Extract the (x, y) coordinate from the center of the cell holding the provided text.  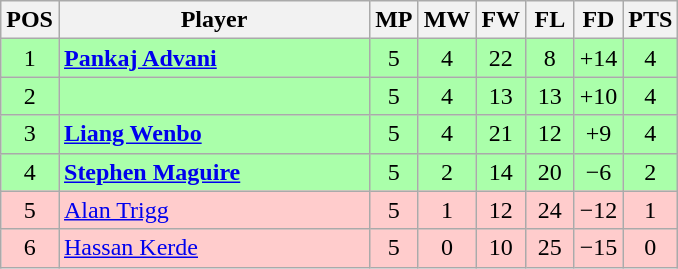
+14 (598, 58)
Pankaj Advani (214, 58)
−6 (598, 172)
20 (550, 172)
24 (550, 210)
10 (501, 248)
22 (501, 58)
FD (598, 20)
25 (550, 248)
MW (447, 20)
−12 (598, 210)
3 (30, 134)
FW (501, 20)
POS (30, 20)
+9 (598, 134)
8 (550, 58)
+10 (598, 96)
PTS (650, 20)
Hassan Kerde (214, 248)
−15 (598, 248)
21 (501, 134)
FL (550, 20)
MP (394, 20)
6 (30, 248)
Stephen Maguire (214, 172)
Player (214, 20)
14 (501, 172)
Liang Wenbo (214, 134)
Alan Trigg (214, 210)
